Search for the cell housing the specified text and yield its [x, y] center coordinate. 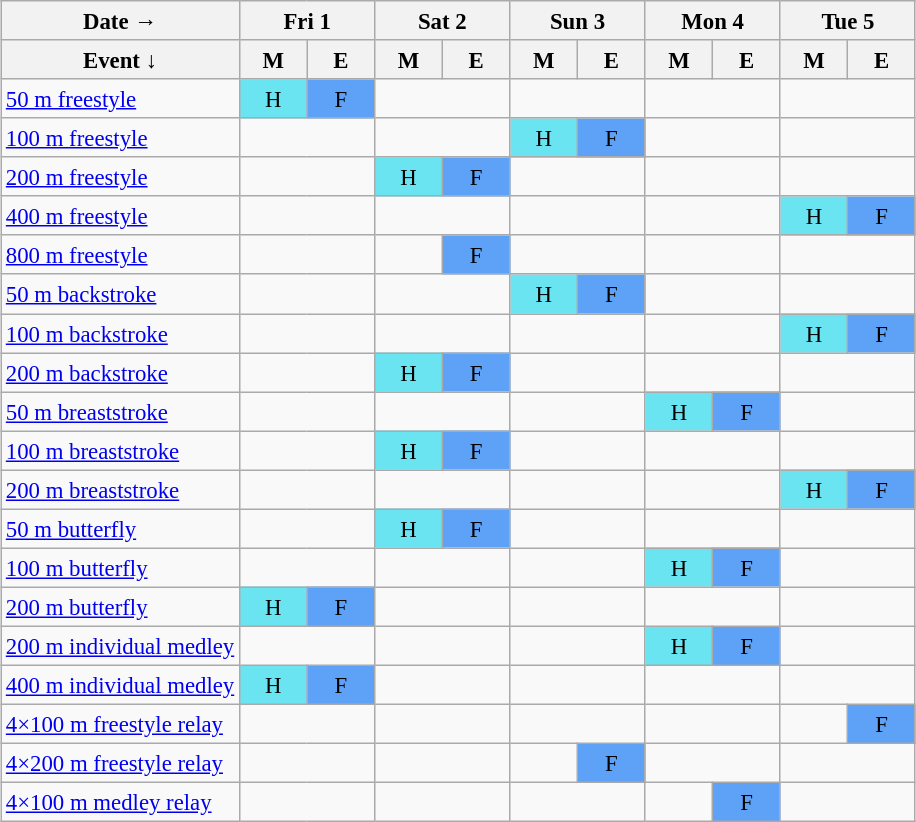
Sat 2 [442, 20]
Sun 3 [578, 20]
100 m butterfly [120, 568]
50 m backstroke [120, 294]
200 m individual medley [120, 646]
50 m breaststroke [120, 412]
200 m butterfly [120, 606]
100 m freestyle [120, 138]
4×100 m freestyle relay [120, 724]
100 m breaststroke [120, 450]
800 m freestyle [120, 254]
400 m individual medley [120, 684]
50 m butterfly [120, 528]
4×200 m freestyle relay [120, 764]
Event ↓ [120, 60]
400 m freestyle [120, 216]
100 m backstroke [120, 334]
200 m freestyle [120, 176]
Fri 1 [308, 20]
50 m freestyle [120, 98]
Date → [120, 20]
Mon 4 [712, 20]
200 m breaststroke [120, 490]
4×100 m medley relay [120, 802]
Tue 5 [848, 20]
200 m backstroke [120, 372]
